Pinpoint the cell where the given text exists, returning its [x, y] midpoint coordinate. 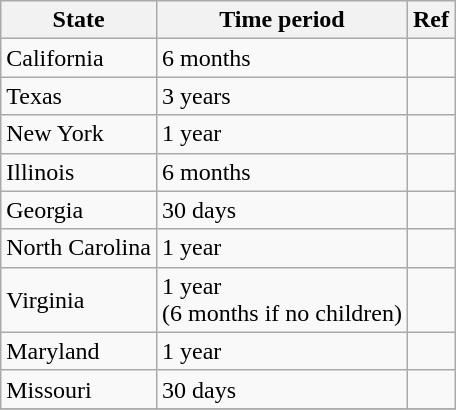
California [79, 58]
Georgia [79, 210]
1 year (6 months if no children) [282, 300]
Maryland [79, 351]
New York [79, 134]
State [79, 20]
Illinois [79, 172]
North Carolina [79, 248]
Ref [430, 20]
Time period [282, 20]
Texas [79, 96]
3 years [282, 96]
Virginia [79, 300]
Missouri [79, 389]
